Scan for the cell matching the given text and deliver its (x, y) coordinate at center. 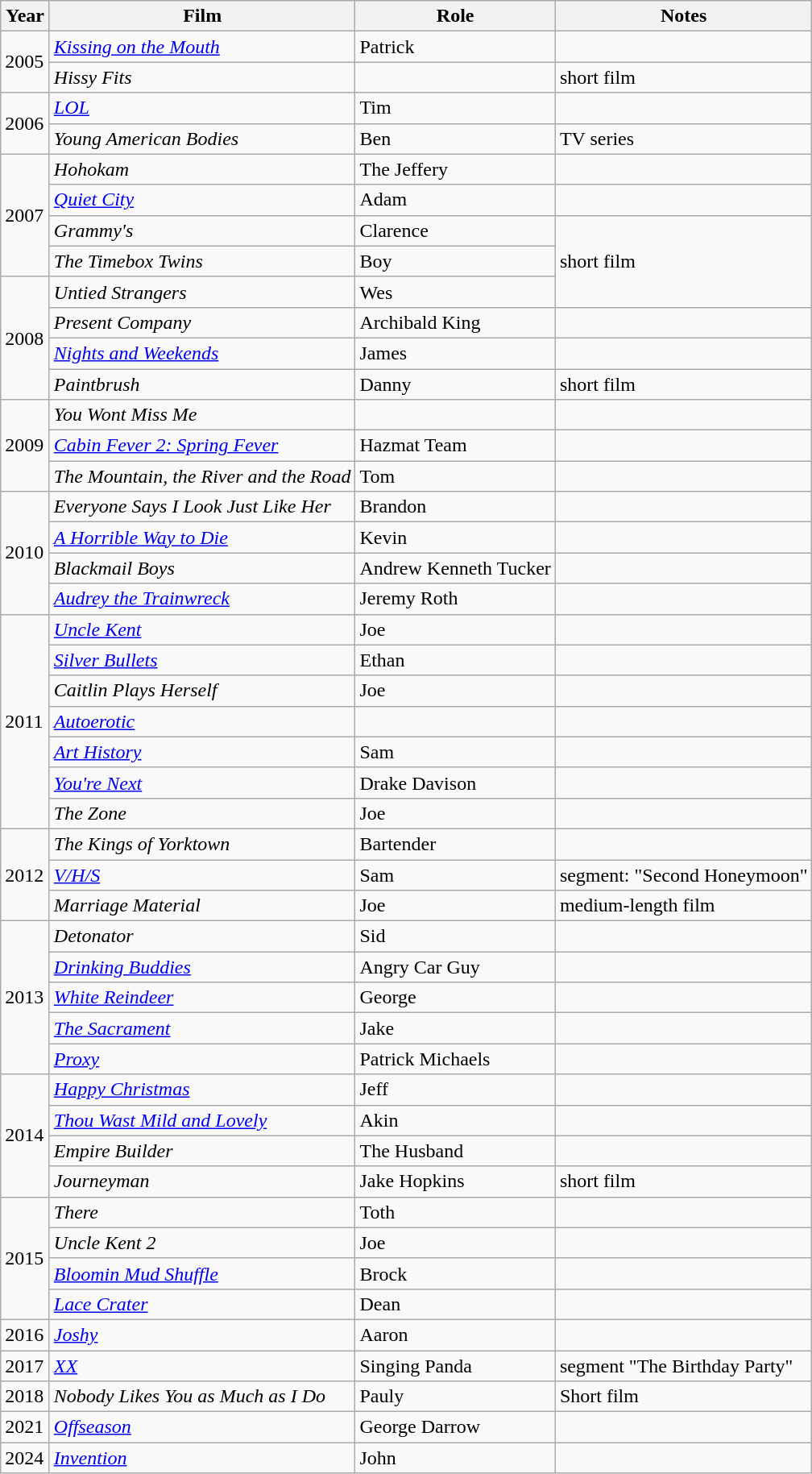
Proxy (202, 1059)
Cabin Fever 2: Spring Fever (202, 446)
2024 (26, 1458)
Wes (455, 292)
Art History (202, 752)
Aaron (455, 1335)
Film (202, 16)
Happy Christmas (202, 1090)
segment "The Birthday Party" (683, 1366)
2011 (26, 721)
George Darrow (455, 1427)
Year (26, 16)
The Jeffery (455, 169)
Archibald King (455, 322)
John (455, 1458)
Ben (455, 139)
You Wont Miss Me (202, 415)
Brock (455, 1273)
Boy (455, 261)
2014 (26, 1136)
Jake (455, 1028)
Jeremy Roth (455, 599)
George (455, 998)
The Timebox Twins (202, 261)
2015 (26, 1258)
Nights and Weekends (202, 353)
Adam (455, 200)
TV series (683, 139)
V/H/S (202, 874)
2021 (26, 1427)
Patrick Michaels (455, 1059)
There (202, 1212)
Brandon (455, 507)
2013 (26, 998)
The Mountain, the River and the Road (202, 476)
Present Company (202, 322)
Tim (455, 108)
Angry Car Guy (455, 967)
XX (202, 1366)
Silver Bullets (202, 660)
2005 (26, 62)
Dean (455, 1304)
The Husband (455, 1151)
Hazmat Team (455, 446)
Paintbrush (202, 384)
Joshy (202, 1335)
Journeyman (202, 1181)
2018 (26, 1397)
James (455, 353)
Patrick (455, 47)
Detonator (202, 936)
Role (455, 16)
2016 (26, 1335)
Audrey the Trainwreck (202, 599)
You're Next (202, 783)
Jeff (455, 1090)
Akin (455, 1120)
Bloomin Mud Shuffle (202, 1273)
Quiet City (202, 200)
2010 (26, 553)
Hissy Fits (202, 77)
Tom (455, 476)
Caitlin Plays Herself (202, 691)
Pauly (455, 1397)
Singing Panda (455, 1366)
Drinking Buddies (202, 967)
The Sacrament (202, 1028)
Notes (683, 16)
Untied Strangers (202, 292)
The Zone (202, 813)
Uncle Kent (202, 629)
Toth (455, 1212)
Offseason (202, 1427)
2017 (26, 1366)
Danny (455, 384)
Hohokam (202, 169)
Lace Crater (202, 1304)
A Horrible Way to Die (202, 538)
Blackmail Boys (202, 568)
2006 (26, 123)
Short film (683, 1397)
Marriage Material (202, 906)
Jake Hopkins (455, 1181)
Kissing on the Mouth (202, 47)
Kevin (455, 538)
2007 (26, 215)
The Kings of Yorktown (202, 844)
2008 (26, 338)
Thou Wast Mild and Lovely (202, 1120)
segment: "Second Honeymoon" (683, 874)
Sid (455, 936)
Invention (202, 1458)
Andrew Kenneth Tucker (455, 568)
Autoerotic (202, 721)
medium-length film (683, 906)
Nobody Likes You as Much as I Do (202, 1397)
White Reindeer (202, 998)
Clarence (455, 230)
LOL (202, 108)
Uncle Kent 2 (202, 1243)
Young American Bodies (202, 139)
Everyone Says I Look Just Like Her (202, 507)
Bartender (455, 844)
Grammy's (202, 230)
2009 (26, 446)
Drake Davison (455, 783)
2012 (26, 874)
Empire Builder (202, 1151)
Ethan (455, 660)
